Return [x, y] of the center of cell containing provided text 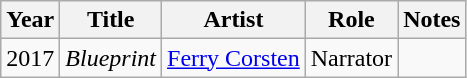
Year [30, 20]
Notes [432, 20]
Title [111, 20]
Artist [234, 20]
Role [351, 20]
Narrator [351, 58]
Blueprint [111, 58]
Ferry Corsten [234, 58]
2017 [30, 58]
